From the cell containing the given text, extract its center point as (X, Y) coordinate. 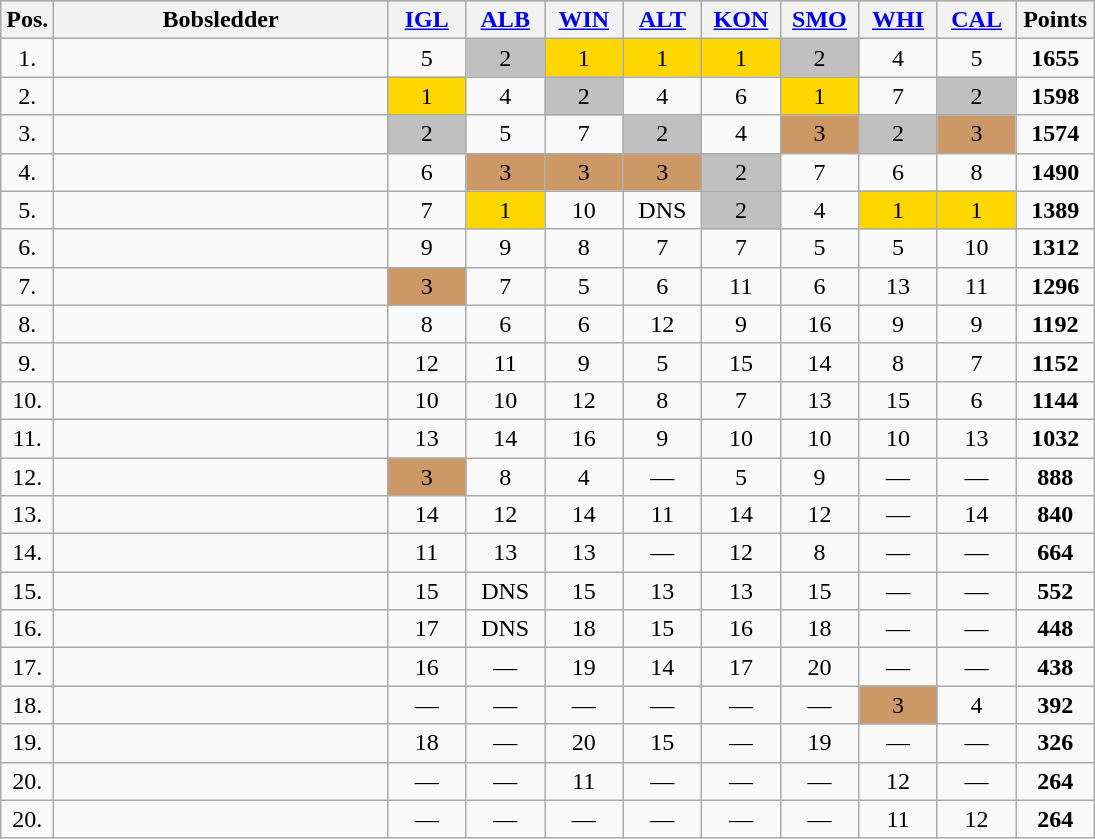
12. (28, 477)
Pos. (28, 20)
SMO (820, 20)
ALB (506, 20)
10. (28, 400)
WIN (584, 20)
3. (28, 134)
ALT (662, 20)
17. (28, 667)
888 (1056, 477)
9. (28, 362)
1152 (1056, 362)
8. (28, 324)
7. (28, 286)
664 (1056, 553)
1296 (1056, 286)
448 (1056, 629)
Points (1056, 20)
1. (28, 58)
4. (28, 172)
1032 (1056, 438)
840 (1056, 515)
438 (1056, 667)
19. (28, 743)
392 (1056, 705)
2. (28, 96)
552 (1056, 591)
Bobsledder (221, 20)
11. (28, 438)
1598 (1056, 96)
1192 (1056, 324)
WHI (898, 20)
IGL (426, 20)
13. (28, 515)
6. (28, 248)
5. (28, 210)
18. (28, 705)
KON (742, 20)
1574 (1056, 134)
326 (1056, 743)
CAL (976, 20)
1144 (1056, 400)
1389 (1056, 210)
15. (28, 591)
1312 (1056, 248)
1490 (1056, 172)
1655 (1056, 58)
14. (28, 553)
16. (28, 629)
